Identify which cell holds the provided text, then report its [x, y] central coordinate. 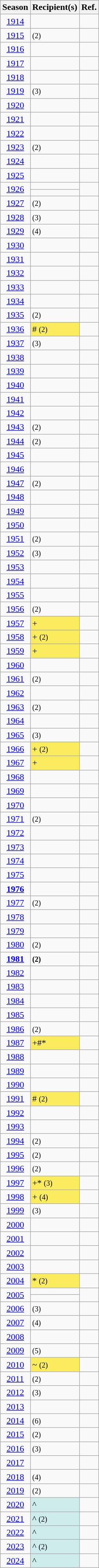
1950 [15, 525]
1969 [15, 791]
2000 [15, 1225]
2015 [15, 1435]
+#* [55, 1043]
1971 [15, 819]
2016 [15, 1449]
1934 [15, 301]
1928 [15, 217]
1924 [15, 161]
2011 [15, 1379]
1923 [15, 147]
1943 [15, 427]
1919 [15, 91]
1981 [15, 959]
2018 [15, 1476]
2006 [15, 1309]
1985 [15, 1015]
2008 [15, 1337]
1963 [15, 707]
1994 [15, 1141]
2019 [15, 1490]
Season [15, 7]
1954 [15, 581]
* (2) [55, 1281]
1944 [15, 441]
1916 [15, 49]
1975 [15, 875]
1995 [15, 1155]
1914 [15, 21]
1939 [15, 371]
1990 [15, 1085]
2024 [15, 1561]
1925 [15, 175]
1922 [15, 133]
1973 [15, 847]
1948 [15, 497]
1962 [15, 693]
1953 [15, 567]
1977 [15, 903]
1957 [15, 623]
2012 [15, 1393]
2005 [15, 1294]
1918 [15, 77]
1976 [15, 889]
1952 [15, 553]
1920 [15, 105]
1956 [15, 609]
1972 [15, 833]
1930 [15, 245]
1989 [15, 1071]
2009 [15, 1351]
1921 [15, 119]
1970 [15, 805]
2003 [15, 1267]
~ (2) [55, 1365]
1935 [15, 315]
1927 [15, 203]
1915 [15, 35]
1968 [15, 777]
1960 [15, 665]
1946 [15, 469]
2010 [15, 1365]
1958 [15, 637]
1999 [15, 1211]
1929 [15, 231]
2023 [15, 1547]
1982 [15, 973]
2004 [15, 1281]
2013 [15, 1407]
2014 [15, 1421]
(5) [55, 1351]
2021 [15, 1519]
1974 [15, 861]
1942 [15, 413]
1940 [15, 385]
Ref. [89, 7]
1951 [15, 539]
2017 [15, 1462]
1987 [15, 1043]
1996 [15, 1169]
1945 [15, 455]
1936 [15, 329]
1959 [15, 651]
1933 [15, 287]
1964 [15, 721]
2001 [15, 1239]
1978 [15, 917]
1966 [15, 749]
(6) [55, 1421]
1938 [15, 357]
1988 [15, 1057]
1932 [15, 273]
1998 [15, 1197]
1983 [15, 987]
1931 [15, 259]
+* (3) [55, 1183]
1926 [15, 189]
1991 [15, 1099]
2007 [15, 1323]
1979 [15, 931]
+ (4) [55, 1197]
2020 [15, 1504]
1961 [15, 679]
1997 [15, 1183]
1955 [15, 595]
1980 [15, 945]
1947 [15, 483]
2022 [15, 1533]
1917 [15, 63]
Recipient(s) [55, 7]
1965 [15, 735]
1937 [15, 343]
1949 [15, 511]
1993 [15, 1127]
1986 [15, 1029]
2002 [15, 1253]
1984 [15, 1001]
1992 [15, 1113]
1941 [15, 399]
1967 [15, 763]
